Output the [x, y] coordinate of the center of the cell containing the given text.  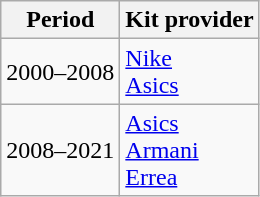
2008–2021 [60, 150]
AsicsArmaniErrea [190, 150]
Period [60, 20]
2000–2008 [60, 72]
NikeAsics [190, 72]
Kit provider [190, 20]
